Capture the cell that displays the provided text and extract its (X, Y) central coordinate. 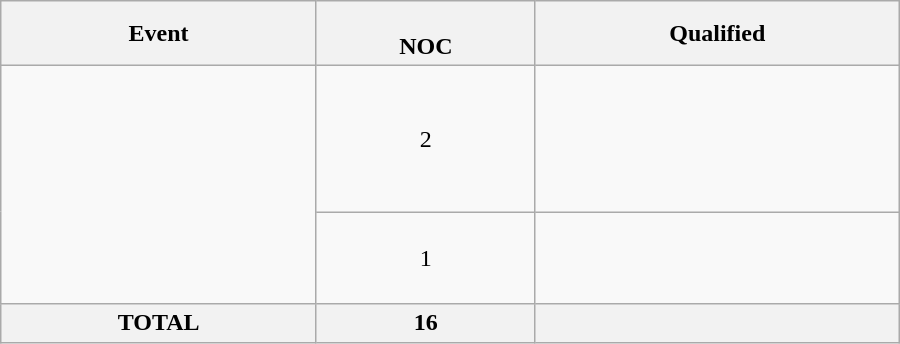
TOTAL (159, 323)
Qualified (717, 34)
Event (159, 34)
16 (426, 323)
1 (426, 258)
2 (426, 139)
NOC (426, 34)
